From the cell containing the given text, extract its center point as (X, Y) coordinate. 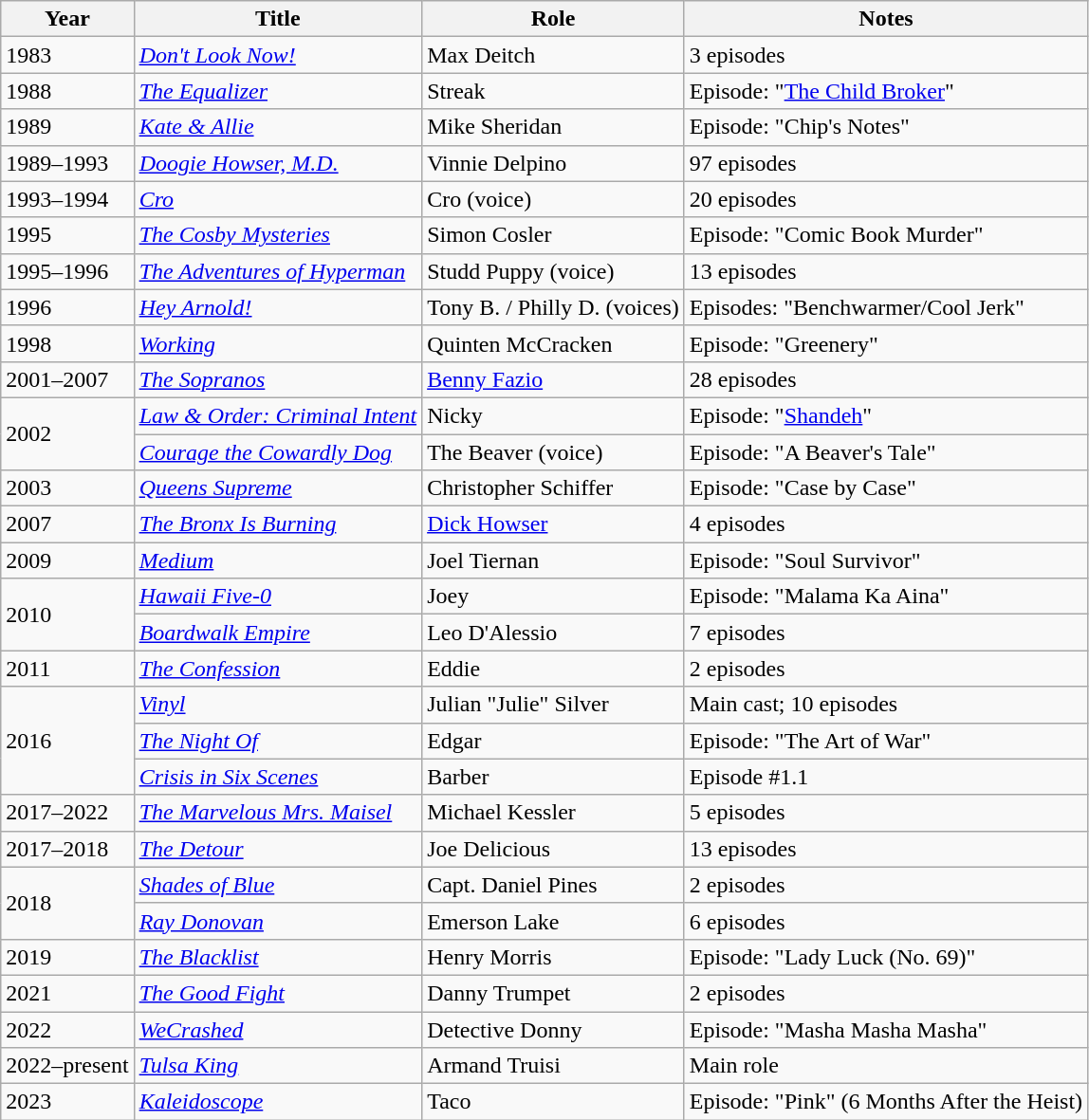
2019 (67, 957)
Tony B. / Philly D. (voices) (554, 307)
Cro (voice) (554, 199)
The Detour (278, 849)
Hawaii Five-0 (278, 597)
5 episodes (886, 813)
Episode: "Soul Survivor" (886, 560)
Simon Cosler (554, 235)
2003 (67, 488)
Eddie (554, 669)
The Marvelous Mrs. Maisel (278, 813)
Hey Arnold! (278, 307)
2010 (67, 615)
Taco (554, 1102)
Role (554, 19)
7 episodes (886, 633)
Joey (554, 597)
Doogie Howser, M.D. (278, 163)
1995–1996 (67, 271)
20 episodes (886, 199)
Henry Morris (554, 957)
Joe Delicious (554, 849)
Medium (278, 560)
Studd Puppy (voice) (554, 271)
2001–2007 (67, 379)
2016 (67, 741)
WeCrashed (278, 1029)
The Adventures of Hyperman (278, 271)
2022 (67, 1029)
Cro (278, 199)
The Bronx Is Burning (278, 524)
28 episodes (886, 379)
Julian "Julie" Silver (554, 705)
Mike Sheridan (554, 127)
97 episodes (886, 163)
2018 (67, 903)
1998 (67, 343)
Episode: "Greenery" (886, 343)
Edgar (554, 741)
Episode: "Lady Luck (No. 69)" (886, 957)
Episode: "Pink" (6 Months After the Heist) (886, 1102)
Tulsa King (278, 1066)
Barber (554, 777)
Max Deitch (554, 55)
Kate & Allie (278, 127)
1989 (67, 127)
1983 (67, 55)
Joel Tiernan (554, 560)
Christopher Schiffer (554, 488)
2023 (67, 1102)
Don't Look Now! (278, 55)
Episode: "Masha Masha Masha" (886, 1029)
Episode #1.1 (886, 777)
Ray Donovan (278, 921)
Notes (886, 19)
The Confession (278, 669)
Vinnie Delpino (554, 163)
2002 (67, 433)
Episodes: "Benchwarmer/Cool Jerk" (886, 307)
The Good Fight (278, 993)
The Sopranos (278, 379)
1995 (67, 235)
Courage the Cowardly Dog (278, 452)
Shades of Blue (278, 885)
2007 (67, 524)
Nicky (554, 415)
The Equalizer (278, 91)
Episode: "Chip's Notes" (886, 127)
Quinten McCracken (554, 343)
Kaleidoscope (278, 1102)
Detective Donny (554, 1029)
Dick Howser (554, 524)
Episode: "The Child Broker" (886, 91)
Episode: "Case by Case" (886, 488)
1988 (67, 91)
2021 (67, 993)
Vinyl (278, 705)
2017–2018 (67, 849)
4 episodes (886, 524)
Queens Supreme (278, 488)
Working (278, 343)
Crisis in Six Scenes (278, 777)
2009 (67, 560)
Episode: "Shandeh" (886, 415)
Danny Trumpet (554, 993)
Main role (886, 1066)
Episode: "The Art of War" (886, 741)
3 episodes (886, 55)
Benny Fazio (554, 379)
Episode: "A Beaver's Tale" (886, 452)
Law & Order: Criminal Intent (278, 415)
Michael Kessler (554, 813)
The Night Of (278, 741)
Episode: "Comic Book Murder" (886, 235)
Episode: "Malama Ka Aina" (886, 597)
Armand Truisi (554, 1066)
The Beaver (voice) (554, 452)
2011 (67, 669)
2017–2022 (67, 813)
Streak (554, 91)
Year (67, 19)
Boardwalk Empire (278, 633)
The Cosby Mysteries (278, 235)
1996 (67, 307)
Emerson Lake (554, 921)
1993–1994 (67, 199)
Main cast; 10 episodes (886, 705)
Leo D'Alessio (554, 633)
6 episodes (886, 921)
Title (278, 19)
2022–present (67, 1066)
Capt. Daniel Pines (554, 885)
1989–1993 (67, 163)
The Blacklist (278, 957)
